Determine the [x, y] coordinate at the center of the cell enclosing the given text.  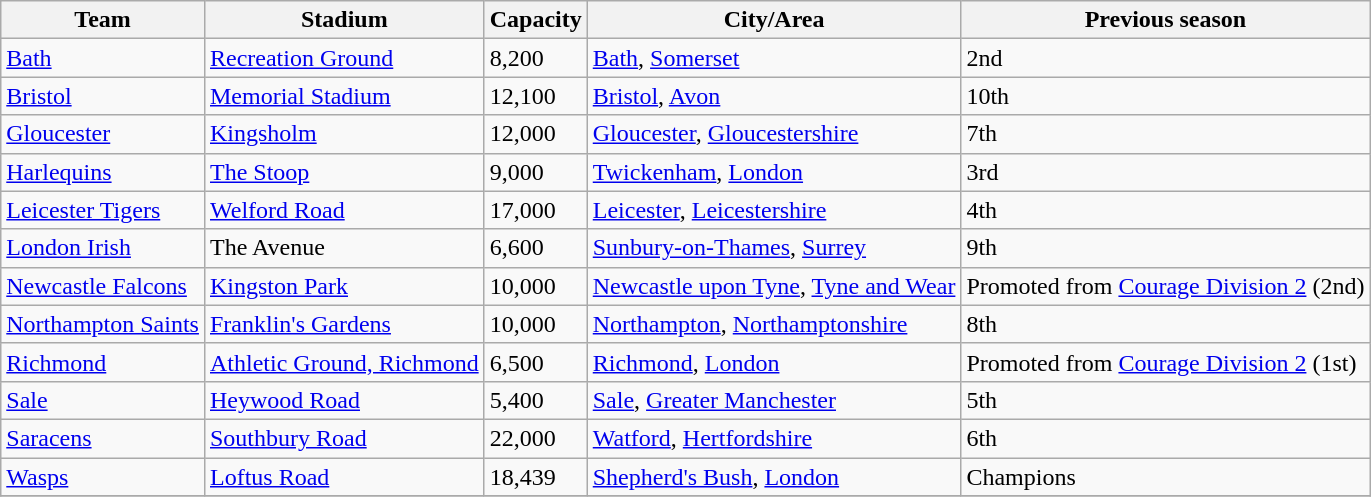
Kingsholm [344, 134]
Previous season [1166, 20]
Loftus Road [344, 477]
Athletic Ground, Richmond [344, 362]
The Avenue [344, 248]
Bath [103, 58]
Franklin's Gardens [344, 324]
Bristol [103, 96]
Gloucester [103, 134]
6th [1166, 438]
5,400 [536, 400]
Gloucester, Gloucestershire [774, 134]
Heywood Road [344, 400]
Leicester Tigers [103, 210]
Southbury Road [344, 438]
Northampton Saints [103, 324]
Team [103, 20]
Kingston Park [344, 286]
9th [1166, 248]
22,000 [536, 438]
8th [1166, 324]
Shepherd's Bush, London [774, 477]
Richmond [103, 362]
5th [1166, 400]
2nd [1166, 58]
Harlequins [103, 172]
City/Area [774, 20]
Promoted from Courage Division 2 (2nd) [1166, 286]
12,100 [536, 96]
18,439 [536, 477]
8,200 [536, 58]
Richmond, London [774, 362]
Twickenham, London [774, 172]
6,500 [536, 362]
4th [1166, 210]
Saracens [103, 438]
Bristol, Avon [774, 96]
Stadium [344, 20]
Recreation Ground [344, 58]
9,000 [536, 172]
6,600 [536, 248]
12,000 [536, 134]
Wasps [103, 477]
Watford, Hertfordshire [774, 438]
Sale, Greater Manchester [774, 400]
7th [1166, 134]
Bath, Somerset [774, 58]
Newcastle upon Tyne, Tyne and Wear [774, 286]
Champions [1166, 477]
Newcastle Falcons [103, 286]
Welford Road [344, 210]
London Irish [103, 248]
17,000 [536, 210]
Northampton, Northamptonshire [774, 324]
Promoted from Courage Division 2 (1st) [1166, 362]
Memorial Stadium [344, 96]
Capacity [536, 20]
Sunbury-on-Thames, Surrey [774, 248]
Leicester, Leicestershire [774, 210]
The Stoop [344, 172]
Sale [103, 400]
10th [1166, 96]
3rd [1166, 172]
